Locate the cell with the specified text and output its (x, y) center coordinate. 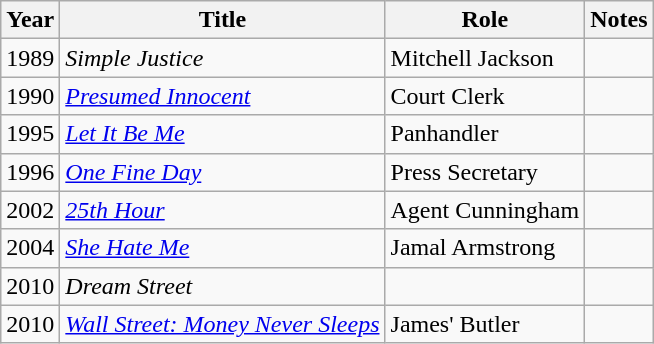
Year (30, 20)
Court Clerk (485, 96)
Panhandler (485, 134)
Let It Be Me (222, 134)
1989 (30, 58)
Press Secretary (485, 172)
Dream Street (222, 286)
Presumed Innocent (222, 96)
25th Hour (222, 210)
Jamal Armstrong (485, 248)
Simple Justice (222, 58)
Title (222, 20)
One Fine Day (222, 172)
James' Butler (485, 324)
2004 (30, 248)
She Hate Me (222, 248)
Role (485, 20)
2002 (30, 210)
1995 (30, 134)
1990 (30, 96)
Mitchell Jackson (485, 58)
1996 (30, 172)
Agent Cunningham (485, 210)
Notes (619, 20)
Wall Street: Money Never Sleeps (222, 324)
